Search for the cell housing the specified text and yield its [x, y] center coordinate. 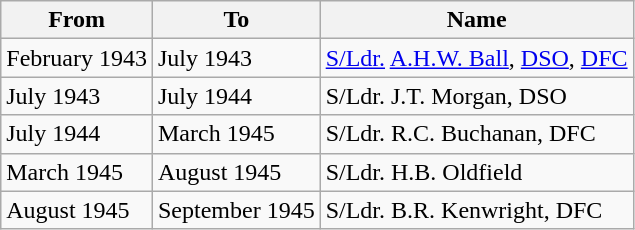
September 1945 [236, 210]
Name [476, 20]
S/Ldr. B.R. Kenwright, DFC [476, 210]
S/Ldr. A.H.W. Ball, DSO, DFC [476, 58]
From [77, 20]
S/Ldr. R.C. Buchanan, DFC [476, 134]
S/Ldr. H.B. Oldfield [476, 172]
February 1943 [77, 58]
To [236, 20]
S/Ldr. J.T. Morgan, DSO [476, 96]
